Provide the [x, y] coordinate of the cell's center where the given text is located.  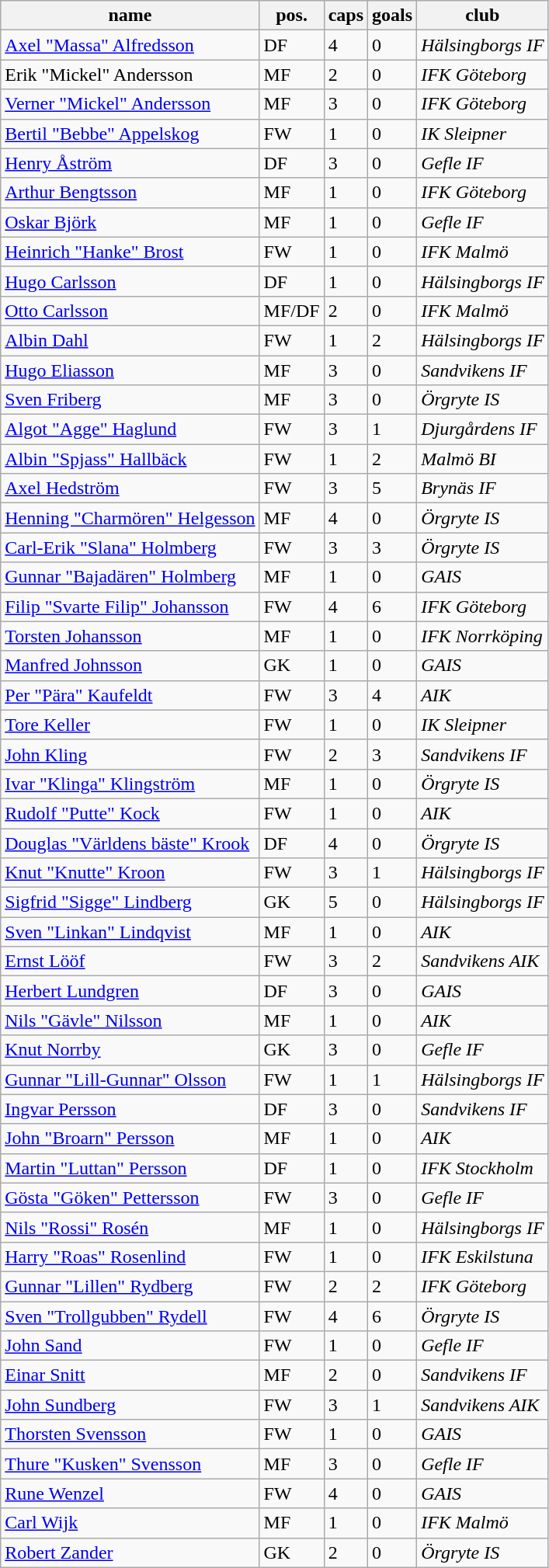
John Sand [130, 1346]
Gunnar "Bajadären" Holmberg [130, 577]
Nils "Gävle" Nilsson [130, 1020]
IFK Norrköping [483, 636]
Rune Wenzel [130, 1493]
Gunnar "Lill-Gunnar" Olsson [130, 1080]
Tore Keller [130, 725]
Per "Pära" Kaufeldt [130, 695]
Sigfrid "Sigge" Lindberg [130, 902]
Heinrich "Hanke" Brost [130, 252]
MF/DF [292, 311]
Henning "Charmören" Helgesson [130, 518]
Otto Carlsson [130, 311]
Thorsten Svensson [130, 1434]
Algot "Agge" Haglund [130, 429]
Harry "Roas" Rosenlind [130, 1257]
Axel "Massa" Alfredsson [130, 45]
Albin Dahl [130, 340]
Erik "Mickel" Andersson [130, 75]
Gösta "Göken" Pettersson [130, 1198]
pos. [292, 16]
Thure "Kusken" Svensson [130, 1464]
Verner "Mickel" Andersson [130, 104]
goals [393, 16]
name [130, 16]
Filip "Svarte Filip" Johansson [130, 607]
Axel Hedström [130, 488]
Torsten Johansson [130, 636]
Douglas "Världens bäste" Krook [130, 843]
club [483, 16]
Gunnar "Lillen" Rydberg [130, 1286]
John Sundberg [130, 1405]
Oskar Björk [130, 222]
Rudolf "Putte" Kock [130, 813]
Einar Snitt [130, 1375]
Ivar "Klinga" Klingström [130, 784]
Martin "Luttan" Persson [130, 1168]
IFK Eskilstuna [483, 1257]
Albin "Spjass" Hallbäck [130, 459]
John Kling [130, 754]
Brynäs IF [483, 488]
Sven "Linkan" Lindqvist [130, 932]
Henry Åström [130, 163]
Sven Friberg [130, 400]
John "Broarn" Persson [130, 1139]
IFK Stockholm [483, 1168]
Ingvar Persson [130, 1109]
Herbert Lundgren [130, 991]
Hugo Carlsson [130, 281]
caps [346, 16]
Nils "Rossi" Rosén [130, 1227]
Malmö BI [483, 459]
Manfred Johnsson [130, 666]
Knut "Knutte" Kroon [130, 873]
Sven "Trollgubben" Rydell [130, 1316]
Arthur Bengtsson [130, 193]
Djurgårdens IF [483, 429]
Bertil "Bebbe" Appelskog [130, 134]
Robert Zander [130, 1552]
Carl Wijk [130, 1523]
Ernst Lööf [130, 961]
Carl-Erik "Slana" Holmberg [130, 548]
Hugo Eliasson [130, 370]
Knut Norrby [130, 1050]
